Locate the cell with the specified text and output its (x, y) center coordinate. 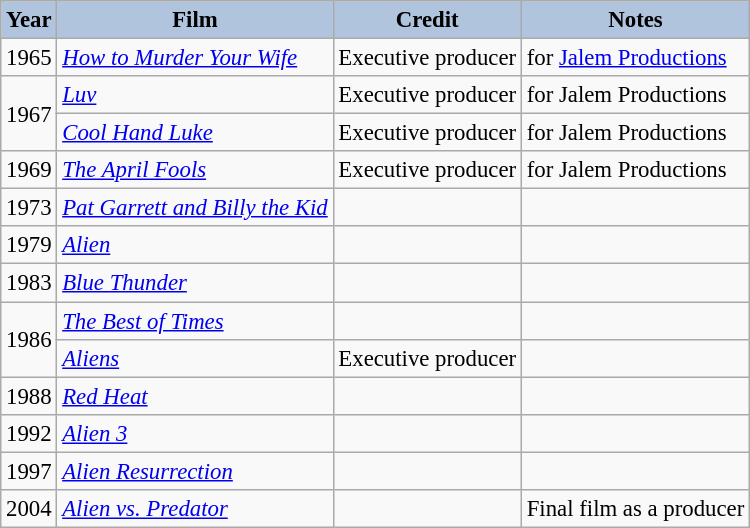
1979 (29, 245)
Blue Thunder (195, 283)
Pat Garrett and Billy the Kid (195, 208)
1997 (29, 471)
1992 (29, 433)
The Best of Times (195, 321)
1967 (29, 114)
Credit (427, 20)
Alien 3 (195, 433)
Alien vs. Predator (195, 509)
Cool Hand Luke (195, 133)
Final film as a producer (635, 509)
1983 (29, 283)
Luv (195, 95)
1965 (29, 58)
Red Heat (195, 396)
1986 (29, 340)
How to Murder Your Wife (195, 58)
Aliens (195, 358)
Year (29, 20)
Film (195, 20)
1973 (29, 208)
1969 (29, 170)
2004 (29, 509)
The April Fools (195, 170)
Alien (195, 245)
Notes (635, 20)
1988 (29, 396)
Alien Resurrection (195, 471)
